Find where the given text appears and provide that cell's center as [X, Y] coordinate. 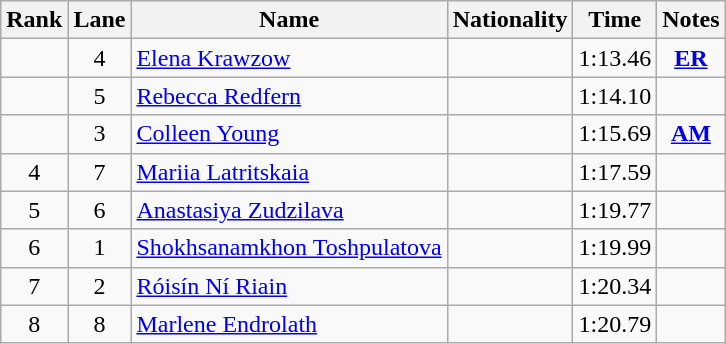
Rank [34, 20]
1:17.59 [615, 172]
Anastasiya Zudzilava [289, 210]
1 [100, 248]
AM [691, 134]
Mariia Latritskaia [289, 172]
1:19.99 [615, 248]
1:15.69 [615, 134]
1:19.77 [615, 210]
Rebecca Redfern [289, 96]
Elena Krawzow [289, 58]
Time [615, 20]
Name [289, 20]
1:13.46 [615, 58]
Róisín Ní Riain [289, 286]
Notes [691, 20]
Lane [100, 20]
1:20.79 [615, 324]
Colleen Young [289, 134]
Nationality [510, 20]
3 [100, 134]
Marlene Endrolath [289, 324]
ER [691, 58]
2 [100, 286]
1:14.10 [615, 96]
Shokhsanamkhon Toshpulatova [289, 248]
1:20.34 [615, 286]
